Scan for the cell matching the given text and deliver its [x, y] coordinate at center. 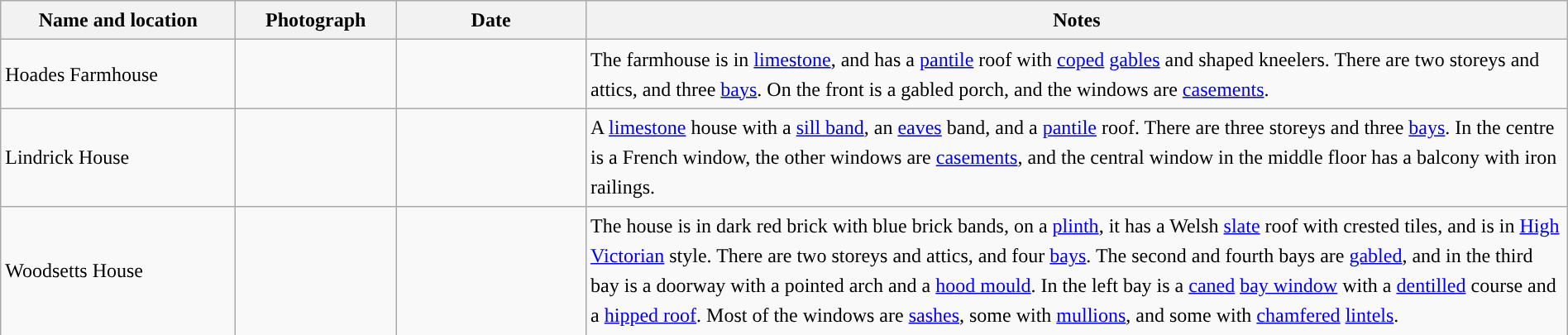
Lindrick House [118, 157]
Notes [1077, 20]
Date [491, 20]
Name and location [118, 20]
Hoades Farmhouse [118, 74]
Photograph [316, 20]
Woodsetts House [118, 271]
